Scan for the cell matching the given text and deliver its [X, Y] coordinate at center. 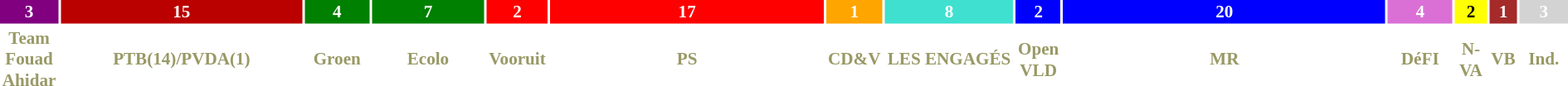
17 [687, 12]
7 [428, 12]
20 [1225, 12]
8 [949, 12]
15 [181, 12]
